Search for the cell housing the specified text and yield its (x, y) center coordinate. 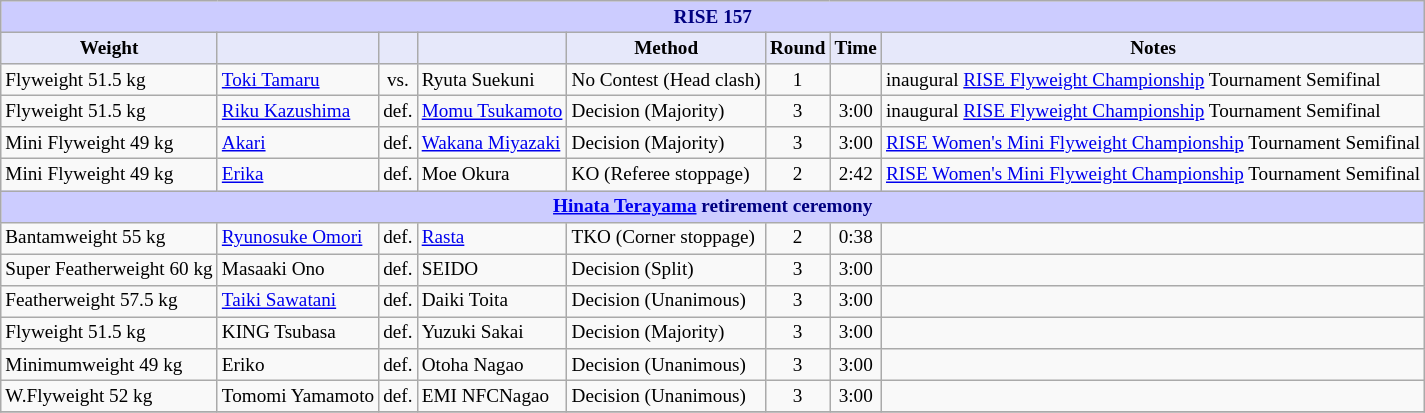
Round (798, 48)
Daiki Toita (492, 301)
Rasta (492, 238)
RISE 157 (713, 17)
Ryuta Suekuni (492, 80)
KO (Referee stoppage) (666, 175)
Akari (298, 143)
Minimumweight 49 kg (110, 365)
Ryunosuke Omori (298, 238)
Yuzuki Sakai (492, 333)
Riku Kazushima (298, 111)
Moe Okura (492, 175)
Notes (1152, 48)
Featherweight 57.5 kg (110, 301)
Method (666, 48)
TKO (Corner stoppage) (666, 238)
Bantamweight 55 kg (110, 238)
0:38 (856, 238)
Otoha Nagao (492, 365)
W.Flyweight 52 kg (110, 396)
Momu Tsukamoto (492, 111)
Super Featherweight 60 kg (110, 270)
vs. (398, 80)
Toki Tamaru (298, 80)
KING Tsubasa (298, 333)
SEIDO (492, 270)
EMI NFCNagao (492, 396)
Erika (298, 175)
Eriko (298, 365)
Weight (110, 48)
Masaaki Ono (298, 270)
2:42 (856, 175)
Hinata Terayama retirement ceremony (713, 206)
Tomomi Yamamoto (298, 396)
Taiki Sawatani (298, 301)
Time (856, 48)
No Contest (Head clash) (666, 80)
Decision (Split) (666, 270)
1 (798, 80)
Wakana Miyazaki (492, 143)
